Output the [X, Y] coordinate of the center of the cell containing the given text.  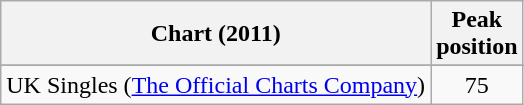
Peakposition [477, 34]
UK Singles (The Official Charts Company) [216, 85]
Chart (2011) [216, 34]
75 [477, 85]
